Return (x, y) of the center of cell containing provided text 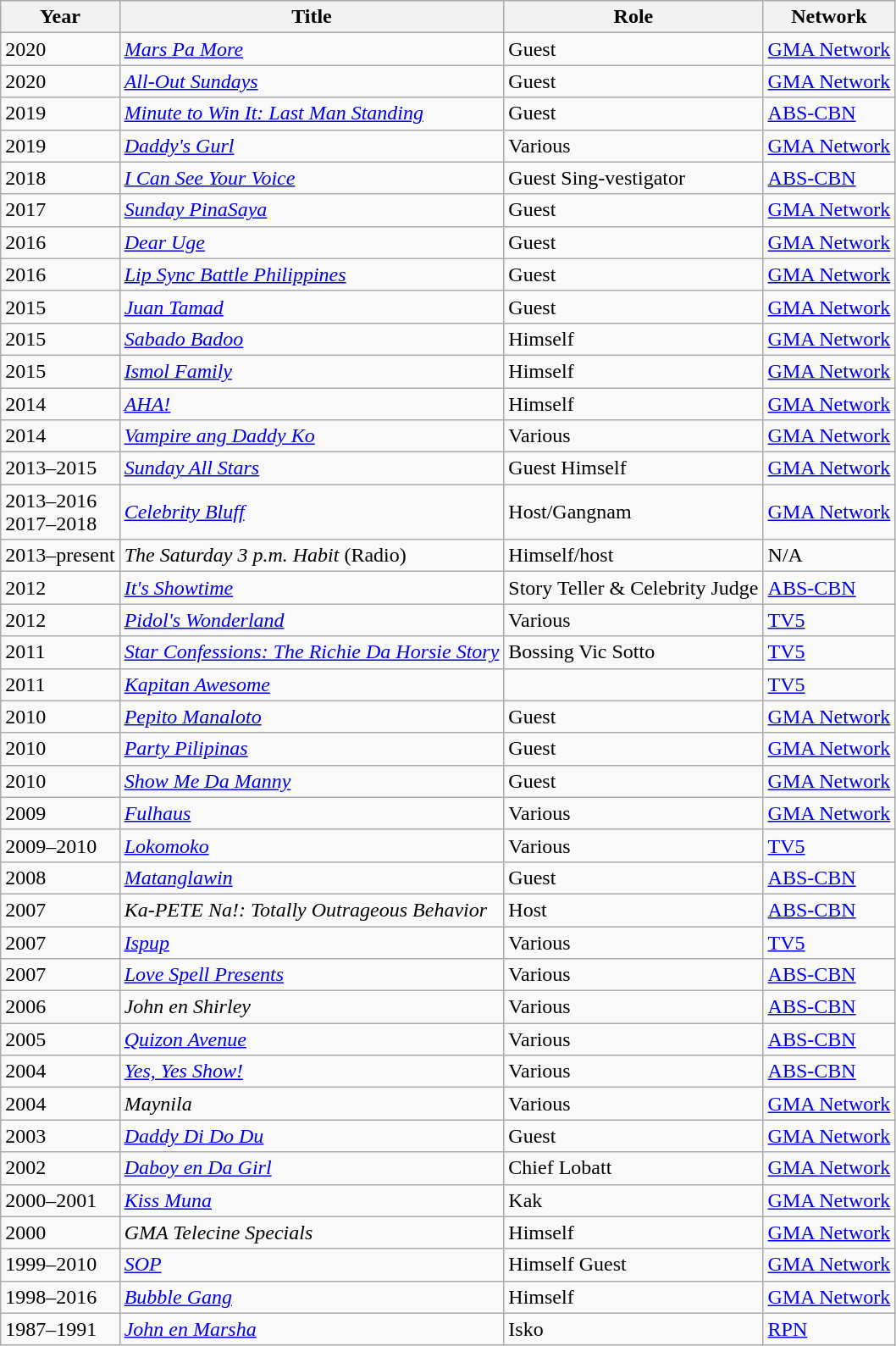
2003 (60, 1136)
Celebrity Bluff (312, 512)
Title (312, 17)
Sunday PinaSaya (312, 210)
All-Out Sundays (312, 81)
Lip Sync Battle Philippines (312, 274)
Kak (633, 1200)
John en Shirley (312, 1007)
Daboy en Da Girl (312, 1168)
Show Me Da Manny (312, 781)
SOP (312, 1265)
Kapitan Awesome (312, 684)
Guest Sing-vestigator (633, 178)
Juan Tamad (312, 307)
2018 (60, 178)
Yes, Yes Show! (312, 1072)
2000–2001 (60, 1200)
Chief Lobatt (633, 1168)
2013–2016 2017–2018 (60, 512)
1998–2016 (60, 1297)
Daddy's Gurl (312, 146)
RPN (829, 1329)
2013–present (60, 556)
Sabado Badoo (312, 339)
Guest Himself (633, 468)
Mars Pa More (312, 49)
Party Pilipinas (312, 749)
N/A (829, 556)
Dear Uge (312, 242)
Year (60, 17)
I Can See Your Voice (312, 178)
Minute to Win It: Last Man Standing (312, 114)
Quizon Avenue (312, 1039)
John en Marsha (312, 1329)
It's Showtime (312, 588)
GMA Telecine Specials (312, 1232)
Network (829, 17)
Pepito Manaloto (312, 717)
Bubble Gang (312, 1297)
2000 (60, 1232)
The Saturday 3 p.m. Habit (Radio) (312, 556)
Ispup (312, 943)
Host (633, 910)
Story Teller & Celebrity Judge (633, 588)
Sunday All Stars (312, 468)
2008 (60, 878)
2013–2015 (60, 468)
Ismol Family (312, 371)
Daddy Di Do Du (312, 1136)
2017 (60, 210)
Himself Guest (633, 1265)
1999–2010 (60, 1265)
Kiss Muna (312, 1200)
Maynila (312, 1104)
2009 (60, 813)
Star Confessions: The Richie Da Horsie Story (312, 652)
Matanglawin (312, 878)
Love Spell Presents (312, 975)
Role (633, 17)
2002 (60, 1168)
1987–1991 (60, 1329)
Lokomoko (312, 845)
Himself/host (633, 556)
Host/Gangnam (633, 512)
Ka-PETE Na!: Totally Outrageous Behavior (312, 910)
Fulhaus (312, 813)
AHA! (312, 404)
2006 (60, 1007)
Isko (633, 1329)
2005 (60, 1039)
Bossing Vic Sotto (633, 652)
2009–2010 (60, 845)
Pidol's Wonderland (312, 620)
Vampire ang Daddy Ko (312, 436)
